Find where the given text appears and provide that cell's center as (X, Y) coordinate. 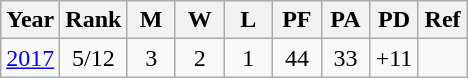
Year (30, 20)
+11 (394, 58)
Ref (442, 20)
33 (346, 58)
44 (298, 58)
1 (248, 58)
3 (152, 58)
PA (346, 20)
2017 (30, 58)
2 (200, 58)
M (152, 20)
PD (394, 20)
L (248, 20)
PF (298, 20)
Rank (94, 20)
5/12 (94, 58)
W (200, 20)
